Provide the [x, y] coordinate of the cell's center where the given text is located.  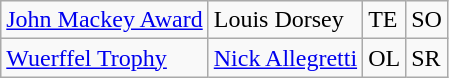
Louis Dorsey [285, 20]
Wuerffel Trophy [104, 58]
OL [384, 58]
SR [427, 58]
John Mackey Award [104, 20]
Nick Allegretti [285, 58]
SO [427, 20]
TE [384, 20]
